Scan for the cell matching the given text and deliver its [x, y] coordinate at center. 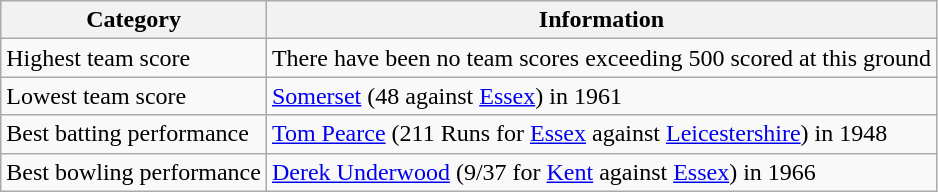
Somerset (48 against Essex) in 1961 [601, 96]
Best bowling performance [134, 172]
Highest team score [134, 58]
Lowest team score [134, 96]
There have been no team scores exceeding 500 scored at this ground [601, 58]
Information [601, 20]
Tom Pearce (211 Runs for Essex against Leicestershire) in 1948 [601, 134]
Best batting performance [134, 134]
Derek Underwood (9/37 for Kent against Essex) in 1966 [601, 172]
Category [134, 20]
